For the text-containing cell, return its midpoint in [x, y] coordinate format. 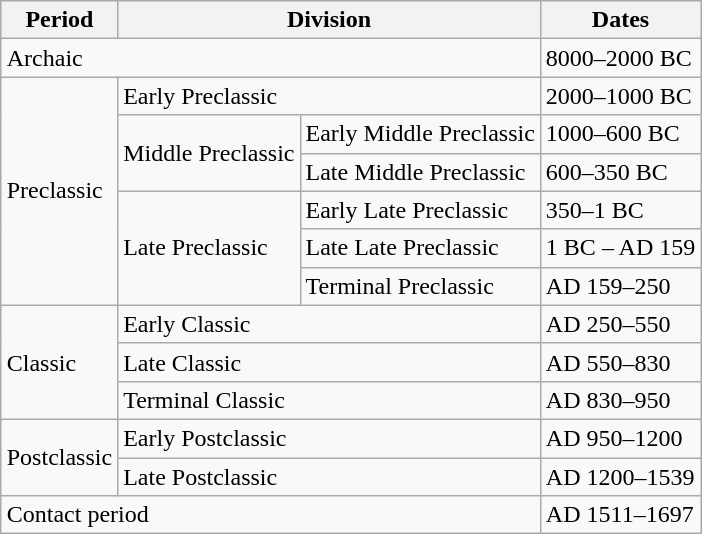
Early Middle Preclassic [420, 134]
Late Late Preclassic [420, 248]
350–1 BC [620, 210]
Classic [59, 362]
Early Preclassic [330, 96]
Postclassic [59, 457]
Division [330, 20]
Late Postclassic [330, 477]
Period [59, 20]
Late Preclassic [209, 248]
AD 830–950 [620, 400]
Archaic [270, 58]
8000–2000 BC [620, 58]
Late Middle Preclassic [420, 172]
Late Classic [330, 362]
AD 550–830 [620, 362]
1 BC – AD 159 [620, 248]
Early Classic [330, 324]
Terminal Preclassic [420, 286]
600–350 BC [620, 172]
Early Late Preclassic [420, 210]
Contact period [270, 515]
1000–600 BC [620, 134]
AD 250–550 [620, 324]
Early Postclassic [330, 438]
AD 1511–1697 [620, 515]
AD 950–1200 [620, 438]
2000–1000 BC [620, 96]
Dates [620, 20]
Middle Preclassic [209, 153]
Preclassic [59, 191]
AD 159–250 [620, 286]
AD 1200–1539 [620, 477]
Terminal Classic [330, 400]
